Extract the [X, Y] coordinate from the center of the cell holding the provided text.  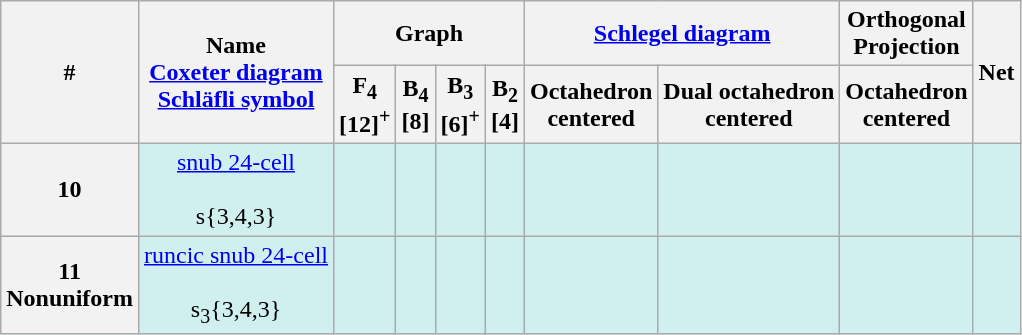
OrthogonalProjection [906, 34]
Schlegel diagram [682, 34]
Dual octahedroncentered [749, 105]
F4[12]+ [364, 105]
Net [996, 72]
11Nonuniform [70, 285]
snub 24-cells{3,4,3} [236, 190]
# [70, 72]
10 [70, 190]
B3[6]+ [460, 105]
NameCoxeter diagramSchläfli symbol [236, 72]
Graph [428, 34]
B2[4] [504, 105]
runcic snub 24-cells3{3,4,3} [236, 285]
B4[8] [416, 105]
